Search for the cell housing the specified text and yield its [x, y] center coordinate. 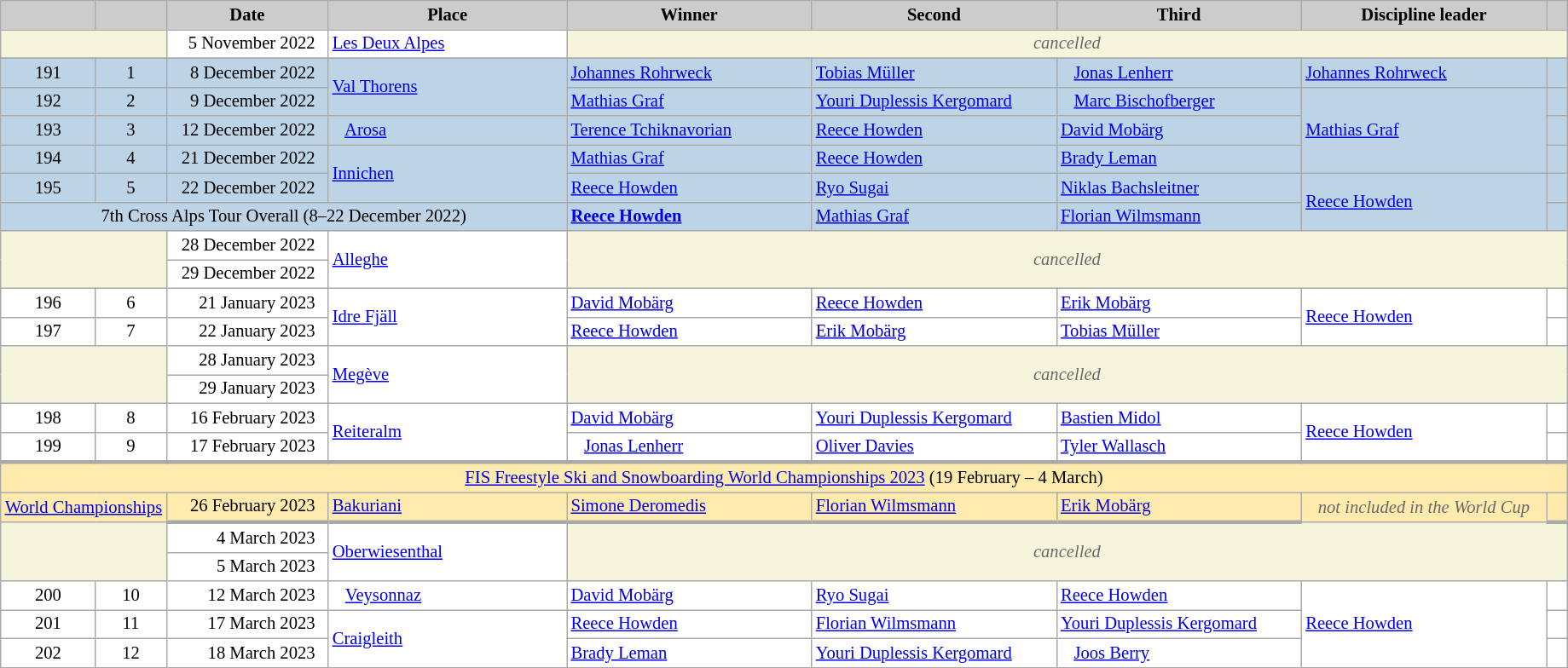
199 [48, 446]
196 [48, 302]
4 [131, 158]
FIS Freestyle Ski and Snowboarding World Championships 2023 (19 February – 4 March) [784, 477]
Place [448, 14]
201 [48, 624]
Idre Fjäll [448, 317]
Tyler Wallasch [1178, 446]
202 [48, 653]
Joos Berry [1178, 653]
18 March 2023 [247, 653]
4 March 2023 [247, 537]
3 [131, 130]
Innichen [448, 173]
2 [131, 101]
26 February 2023 [247, 506]
Simone Deromedis [689, 506]
17 February 2023 [247, 446]
28 December 2022 [247, 245]
7th Cross Alps Tour Overall (8–22 December 2022) [284, 216]
29 January 2023 [247, 389]
Reiteralm [448, 433]
World Championships [84, 506]
197 [48, 331]
Third [1178, 14]
Megève [448, 375]
not included in the World Cup [1424, 506]
198 [48, 417]
Craigleith [448, 638]
Niklas Bachsleitner [1178, 187]
200 [48, 596]
Second [934, 14]
12 December 2022 [247, 130]
Alleghe [448, 259]
192 [48, 101]
10 [131, 596]
Terence Tchiknavorian [689, 130]
5 [131, 187]
22 December 2022 [247, 187]
195 [48, 187]
7 [131, 331]
21 January 2023 [247, 302]
Veysonnaz [448, 596]
Discipline leader [1424, 14]
194 [48, 158]
8 [131, 417]
193 [48, 130]
Bakuriani [448, 506]
29 December 2022 [247, 274]
11 [131, 624]
Val Thorens [448, 87]
Date [247, 14]
Les Deux Alpes [448, 43]
5 March 2023 [247, 567]
16 February 2023 [247, 417]
Bastien Midol [1178, 417]
Arosa [448, 130]
9 December 2022 [247, 101]
17 March 2023 [247, 624]
1 [131, 72]
5 November 2022 [247, 43]
28 January 2023 [247, 360]
191 [48, 72]
8 December 2022 [247, 72]
6 [131, 302]
22 January 2023 [247, 331]
Marc Bischofberger [1178, 101]
Oliver Davies [934, 446]
Winner [689, 14]
12 [131, 653]
21 December 2022 [247, 158]
12 March 2023 [247, 596]
Oberwiesenthal [448, 550]
9 [131, 446]
